Pinpoint the cell where the given text exists, returning its [x, y] midpoint coordinate. 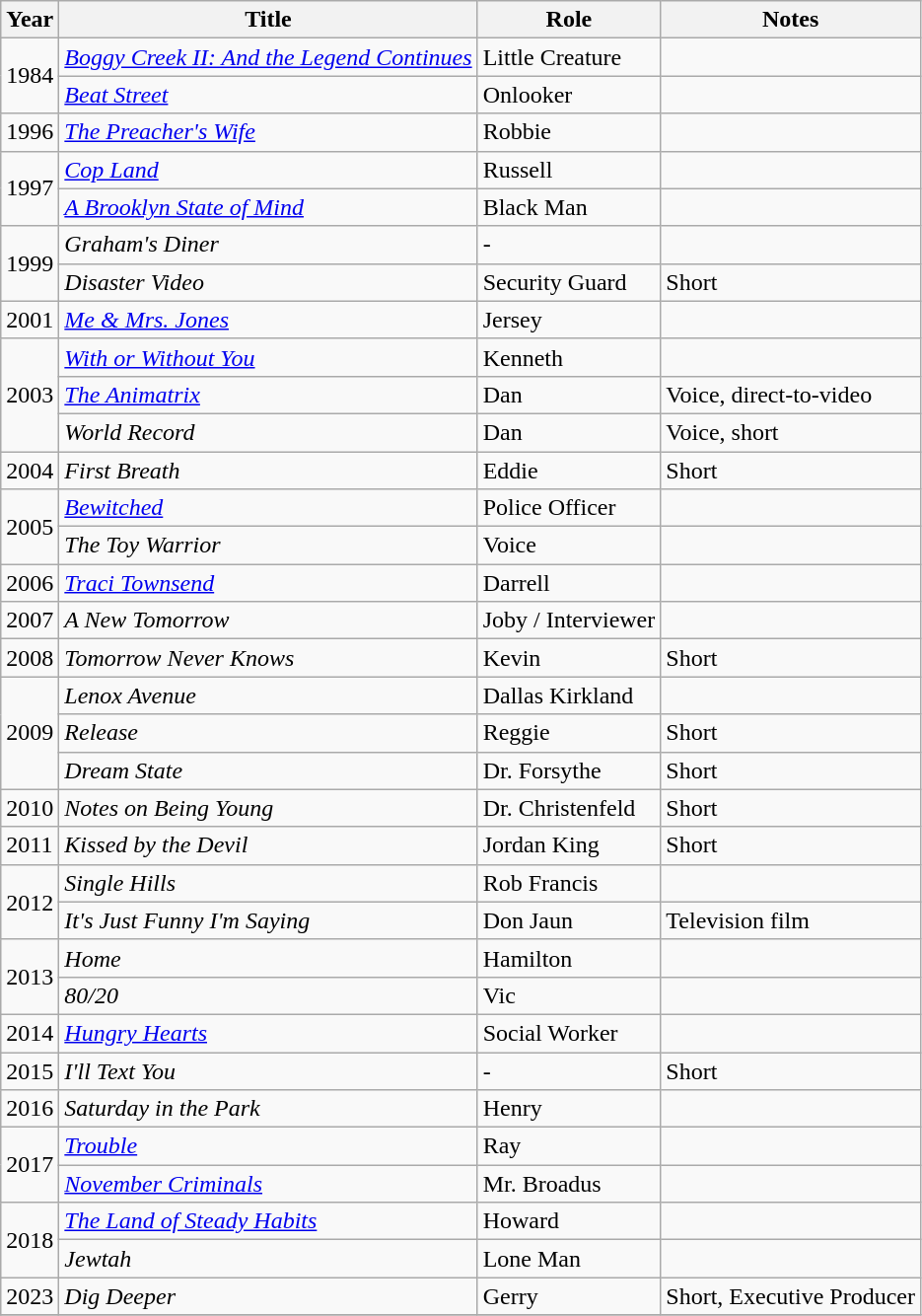
Dallas Kirkland [569, 695]
Dr. Forsythe [569, 770]
Short, Executive Producer [791, 1296]
2001 [30, 320]
Eddie [569, 471]
Year [30, 20]
80/20 [268, 995]
Kissed by the Devil [268, 845]
November Criminals [268, 1184]
1997 [30, 188]
Lone Man [569, 1259]
2010 [30, 808]
Gerry [569, 1296]
Black Man [569, 207]
Lenox Avenue [268, 695]
1996 [30, 132]
Role [569, 20]
First Breath [268, 471]
The Animatrix [268, 395]
2013 [30, 977]
World Record [268, 432]
Jewtah [268, 1259]
Russell [569, 170]
Social Worker [569, 1033]
Single Hills [268, 883]
2004 [30, 471]
2016 [30, 1109]
Boggy Creek II: And the Legend Continues [268, 57]
I'll Text You [268, 1070]
2015 [30, 1070]
The Land of Steady Habits [268, 1221]
It's Just Funny I'm Saying [268, 920]
Voice [569, 546]
Me & Mrs. Jones [268, 320]
2018 [30, 1240]
Darrell [569, 583]
Onlooker [569, 95]
2003 [30, 395]
Jordan King [569, 845]
Vic [569, 995]
Little Creature [569, 57]
Trouble [268, 1146]
Home [268, 958]
Henry [569, 1109]
2007 [30, 621]
Dr. Christenfeld [569, 808]
Dig Deeper [268, 1296]
Reggie [569, 733]
2011 [30, 845]
Tomorrow Never Knows [268, 658]
Voice, short [791, 432]
The Toy Warrior [268, 546]
The Preacher's Wife [268, 132]
A Brooklyn State of Mind [268, 207]
Police Officer [569, 508]
Television film [791, 920]
2012 [30, 902]
Rob Francis [569, 883]
Don Jaun [569, 920]
Notes on Being Young [268, 808]
Beat Street [268, 95]
Cop Land [268, 170]
Kevin [569, 658]
Jersey [569, 320]
2017 [30, 1165]
Title [268, 20]
Ray [569, 1146]
2005 [30, 527]
2008 [30, 658]
Graham's Diner [268, 245]
Notes [791, 20]
2006 [30, 583]
Robbie [569, 132]
Hamilton [569, 958]
A New Tomorrow [268, 621]
1999 [30, 263]
Release [268, 733]
Disaster Video [268, 282]
Voice, direct-to-video [791, 395]
2023 [30, 1296]
With or Without You [268, 357]
2014 [30, 1033]
Joby / Interviewer [569, 621]
Kenneth [569, 357]
Mr. Broadus [569, 1184]
2009 [30, 733]
Saturday in the Park [268, 1109]
Howard [569, 1221]
1984 [30, 76]
Traci Townsend [268, 583]
Bewitched [268, 508]
Security Guard [569, 282]
Hungry Hearts [268, 1033]
Dream State [268, 770]
